Return the (x, y) coordinate for the center point of the cell that contains the specified text.  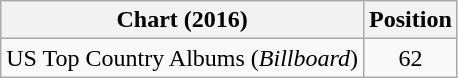
Position (411, 20)
62 (411, 58)
US Top Country Albums (Billboard) (182, 58)
Chart (2016) (182, 20)
